Output the (x, y) coordinate of the center of the cell containing the given text.  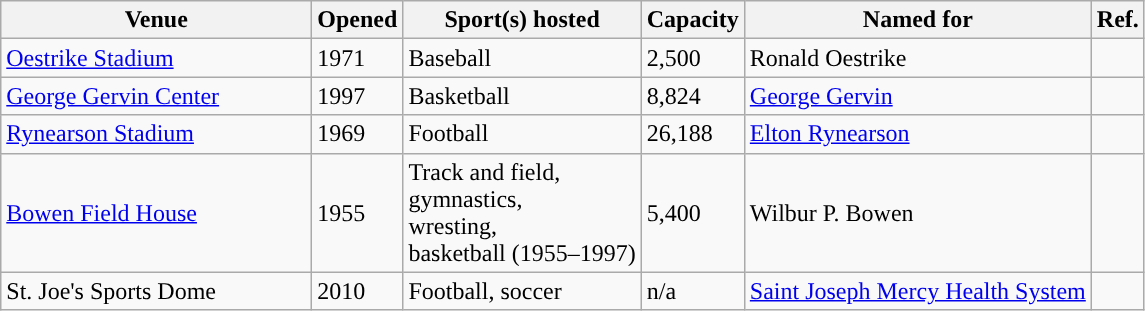
George Gervin (918, 96)
Ref. (1118, 20)
Wilbur P. Bowen (918, 212)
Sport(s) hosted (522, 20)
1969 (358, 134)
1997 (358, 96)
Football (522, 134)
Named for (918, 20)
1955 (358, 212)
2,500 (692, 58)
2010 (358, 291)
Bowen Field House (156, 212)
Elton Rynearson (918, 134)
5,400 (692, 212)
8,824 (692, 96)
Capacity (692, 20)
George Gervin Center (156, 96)
Ronald Oestrike (918, 58)
Basketball (522, 96)
Football, soccer (522, 291)
n/a (692, 291)
Saint Joseph Mercy Health System (918, 291)
Venue (156, 20)
Oestrike Stadium (156, 58)
St. Joe's Sports Dome (156, 291)
26,188 (692, 134)
Baseball (522, 58)
Rynearson Stadium (156, 134)
Opened (358, 20)
Track and field, gymnastics, wresting, basketball (1955–1997) (522, 212)
1971 (358, 58)
